Extract the (x, y) coordinate from the center of the cell holding the provided text.  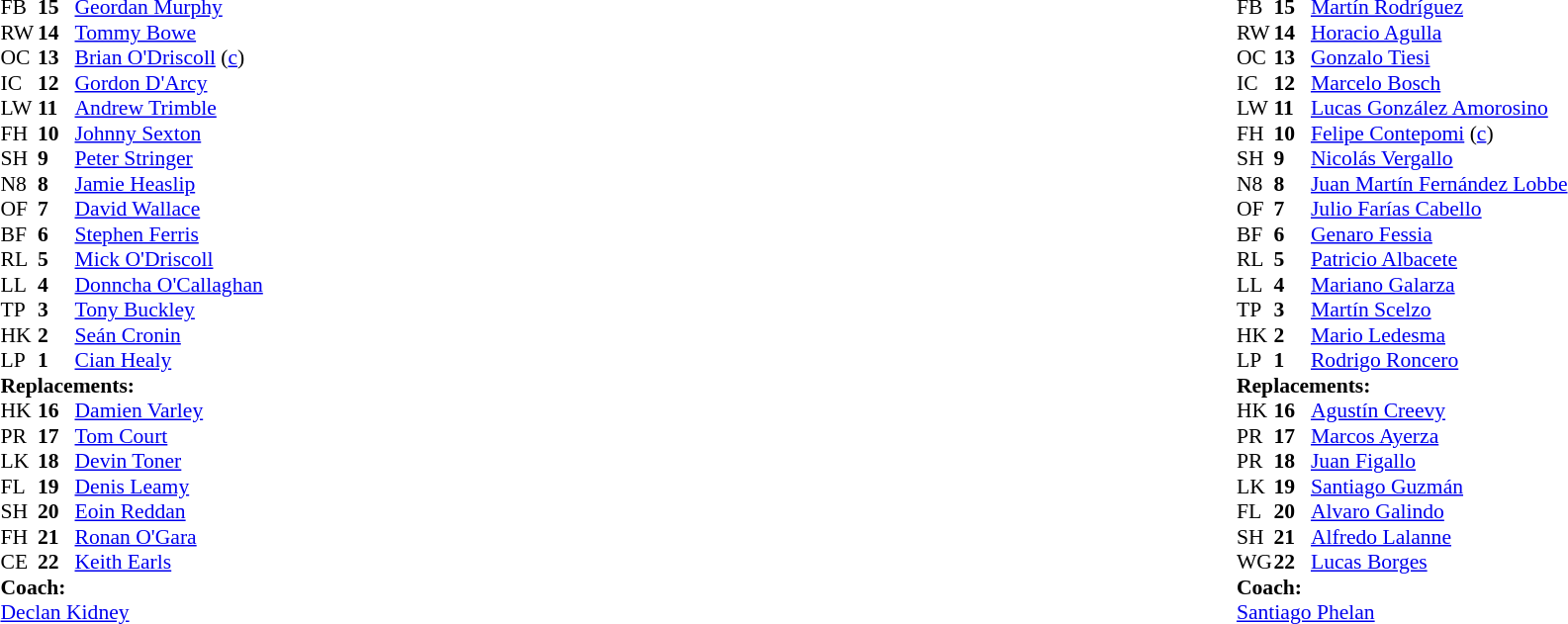
Horacio Agulla (1439, 33)
Patricio Albacete (1439, 260)
CE (19, 563)
Felipe Contepomi (c) (1439, 134)
Donncha O'Callaghan (169, 285)
Eoin Reddan (169, 511)
Peter Stringer (169, 159)
Jamie Heaslip (169, 184)
Genaro Fessia (1439, 234)
Nicolás Vergallo (1439, 159)
Lucas González Amorosino (1439, 108)
Julio Farías Cabello (1439, 209)
Tommy Bowe (169, 33)
Gonzalo Tiesi (1439, 58)
David Wallace (169, 209)
Rodrigo Roncero (1439, 361)
Cian Healy (169, 361)
Juan Figallo (1439, 462)
Mick O'Driscoll (169, 260)
Brian O'Driscoll (c) (169, 58)
Lucas Borges (1439, 563)
Martín Scelzo (1439, 310)
Agustín Creevy (1439, 410)
Santiago Guzmán (1439, 487)
Alvaro Galindo (1439, 511)
Marcos Ayerza (1439, 436)
Tony Buckley (169, 310)
Marcelo Bosch (1439, 83)
Stephen Ferris (169, 234)
Juan Martín Fernández Lobbe (1439, 184)
Damien Varley (169, 410)
WG (1255, 563)
Mariano Galarza (1439, 285)
Gordon D'Arcy (169, 83)
Johnny Sexton (169, 134)
Seán Cronin (169, 335)
Alfredo Lalanne (1439, 537)
Ronan O'Gara (169, 537)
Denis Leamy (169, 487)
Devin Toner (169, 462)
Mario Ledesma (1439, 335)
Andrew Trimble (169, 108)
Tom Court (169, 436)
Keith Earls (169, 563)
